Output the (X, Y) coordinate of the center of the cell containing the given text.  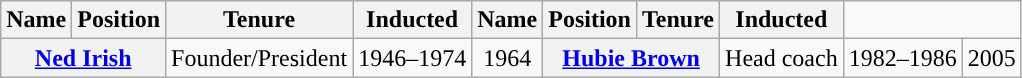
2005 (992, 58)
Head coach (782, 58)
1964 (508, 58)
1946–1974 (412, 58)
Founder/President (260, 58)
Ned Irish (84, 58)
Hubie Brown (632, 58)
1982–1986 (902, 58)
